Locate the cell with the specified text and output its [x, y] center coordinate. 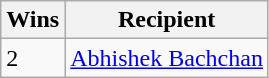
2 [33, 58]
Abhishek Bachchan [167, 58]
Wins [33, 20]
Recipient [167, 20]
